Detect which cell encompasses the target text, then output its (X, Y) center coordinate. 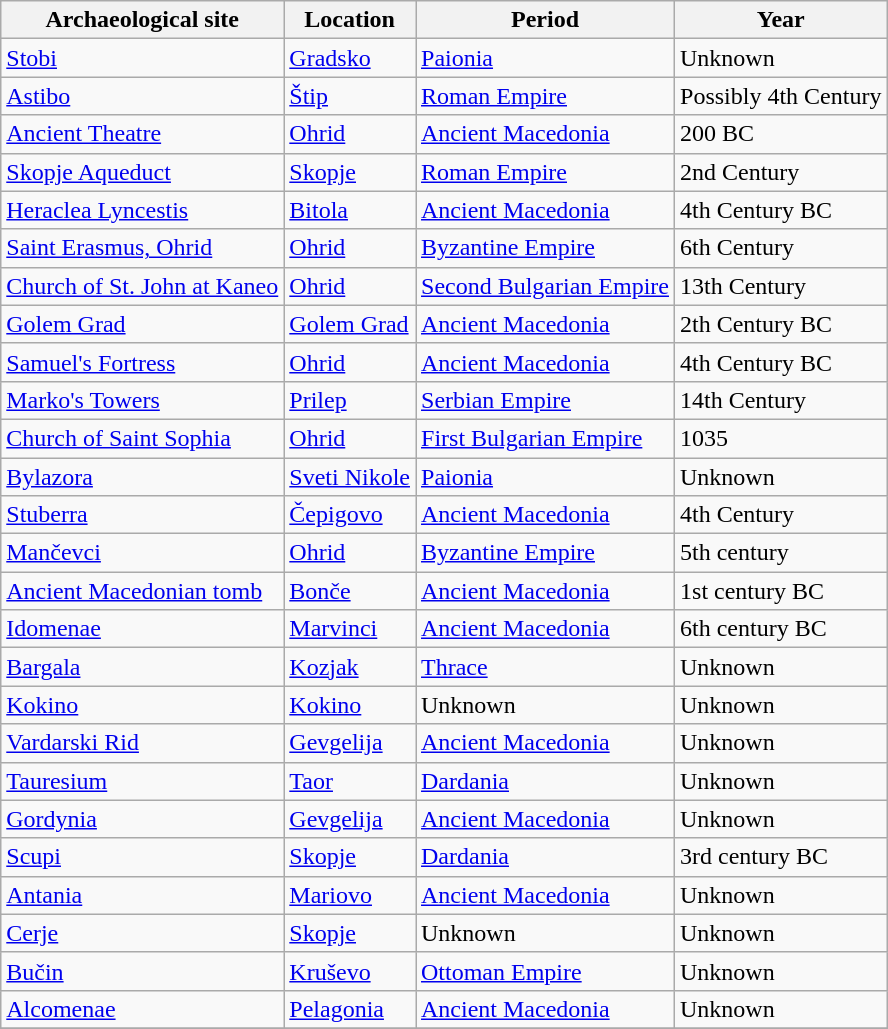
Astibo (142, 96)
Marvinci (350, 629)
Taor (350, 781)
Period (546, 20)
Bonče (350, 591)
Archaeological site (142, 20)
Samuel's Fortress (142, 362)
Gradsko (350, 58)
Second Bulgarian Empire (546, 286)
Church of St. John at Kaneo (142, 286)
Stobi (142, 58)
Antania (142, 895)
Alcomenae (142, 1009)
Possibly 4th Century (781, 96)
Kruševo (350, 971)
Church of Saint Sophia (142, 438)
Kozjak (350, 667)
Year (781, 20)
4th Century (781, 515)
Ottoman Empire (546, 971)
6th century BC (781, 629)
13th Century (781, 286)
Štip (350, 96)
Tauresium (142, 781)
Ancient Theatre (142, 134)
6th Century (781, 248)
14th Century (781, 400)
Marko's Towers (142, 400)
Scupi (142, 857)
Čepigovo (350, 515)
Saint Erasmus, Ohrid (142, 248)
Bitola (350, 210)
1035 (781, 438)
Ancient Macedonian tomb (142, 591)
1st century BC (781, 591)
Bylazora (142, 477)
Prilep (350, 400)
Gordynia (142, 819)
Mančevci (142, 553)
Bargala (142, 667)
Pelagonia (350, 1009)
Cerje (142, 933)
3rd century BC (781, 857)
Skopje Aqueduct (142, 172)
Location (350, 20)
Serbian Empire (546, 400)
Mariovo (350, 895)
First Bulgarian Empire (546, 438)
Sveti Nikole (350, 477)
Idomenae (142, 629)
Thrace (546, 667)
Bučin (142, 971)
200 BC (781, 134)
2nd Century (781, 172)
Vardarski Rid (142, 743)
Heraclea Lyncestis (142, 210)
5th century (781, 553)
2th Century BC (781, 324)
Stuberra (142, 515)
